Search for the cell housing the specified text and yield its (X, Y) center coordinate. 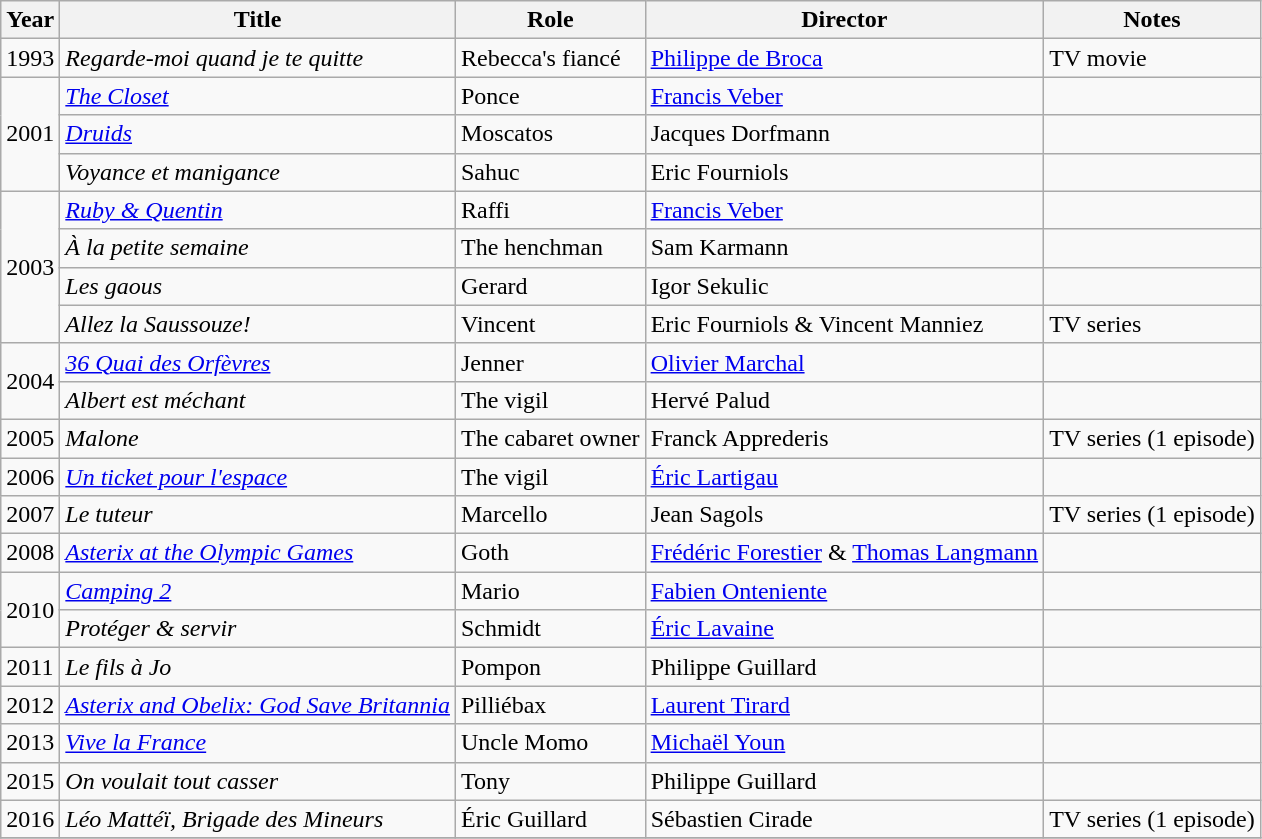
2001 (30, 134)
Voyance et manigance (258, 172)
Eric Fourniols & Vincent Manniez (844, 324)
Uncle Momo (550, 743)
Schmidt (550, 629)
Title (258, 20)
2016 (30, 819)
Vive la France (258, 743)
Druids (258, 134)
Asterix at the Olympic Games (258, 553)
Michaël Youn (844, 743)
Eric Fourniols (844, 172)
2015 (30, 781)
Mario (550, 591)
2010 (30, 610)
36 Quai des Orfèvres (258, 362)
Léo Mattéï, Brigade des Mineurs (258, 819)
Rebecca's fiancé (550, 58)
Frédéric Forestier & Thomas Langmann (844, 553)
2005 (30, 438)
Un ticket pour l'espace (258, 477)
Asterix and Obelix: God Save Britannia (258, 705)
Year (30, 20)
Sam Karmann (844, 248)
Éric Lartigau (844, 477)
On voulait tout casser (258, 781)
The cabaret owner (550, 438)
Éric Lavaine (844, 629)
Jenner (550, 362)
Moscatos (550, 134)
Notes (1152, 20)
2012 (30, 705)
Allez la Saussouze! (258, 324)
Le fils à Jo (258, 667)
Goth (550, 553)
Les gaous (258, 286)
Regarde-moi quand je te quitte (258, 58)
Laurent Tirard (844, 705)
Camping 2 (258, 591)
Role (550, 20)
2004 (30, 381)
Pompon (550, 667)
2011 (30, 667)
Jean Sagols (844, 515)
1993 (30, 58)
The henchman (550, 248)
Franck Apprederis (844, 438)
Gerard (550, 286)
Éric Guillard (550, 819)
Marcello (550, 515)
Ruby & Quentin (258, 210)
Ponce (550, 96)
TV series (1152, 324)
TV movie (1152, 58)
The Closet (258, 96)
Igor Sekulic (844, 286)
Malone (258, 438)
Albert est méchant (258, 400)
Protéger & servir (258, 629)
2007 (30, 515)
Vincent (550, 324)
2006 (30, 477)
Jacques Dorfmann (844, 134)
Director (844, 20)
2003 (30, 267)
Sahuc (550, 172)
2013 (30, 743)
Sébastien Cirade (844, 819)
Pilliébax (550, 705)
Olivier Marchal (844, 362)
Hervé Palud (844, 400)
Philippe de Broca (844, 58)
2008 (30, 553)
Raffi (550, 210)
Fabien Onteniente (844, 591)
Le tuteur (258, 515)
À la petite semaine (258, 248)
Tony (550, 781)
